Pinpoint the cell where the given text exists, returning its (x, y) midpoint coordinate. 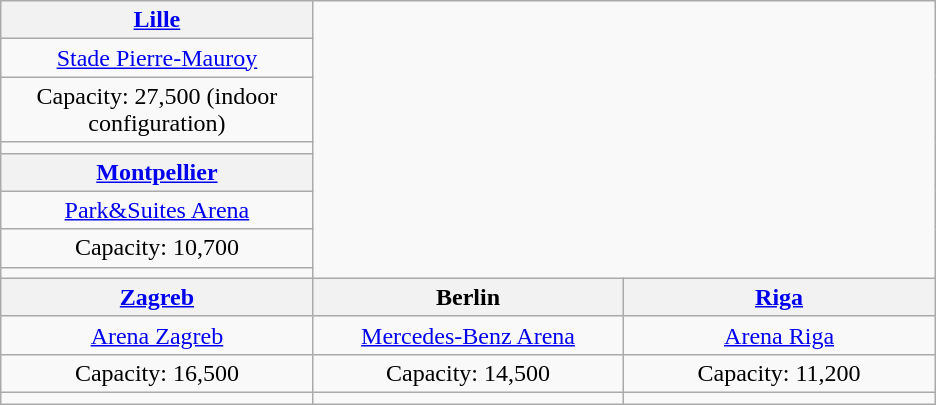
Capacity: 14,500 (468, 373)
Capacity: 10,700 (156, 248)
Stade Pierre-Mauroy (156, 58)
Arena Zagreb (156, 335)
Mercedes-Benz Arena (468, 335)
Arena Riga (780, 335)
Capacity: 16,500 (156, 373)
Zagreb (156, 297)
Riga (780, 297)
Capacity: 11,200 (780, 373)
Capacity: 27,500 (indoor configuration) (156, 110)
Park&Suites Arena (156, 210)
Berlin (468, 297)
Montpellier (156, 172)
Lille (156, 20)
